Identify which cell holds the provided text, then report its [x, y] central coordinate. 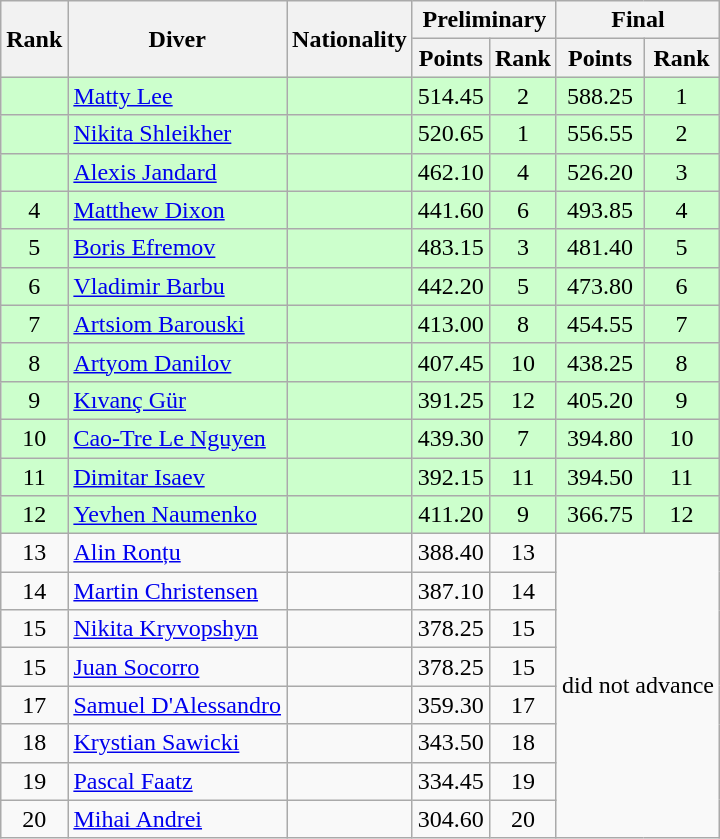
Yevhen Naumenko [178, 515]
359.30 [450, 705]
483.15 [450, 248]
388.40 [450, 553]
Vladimir Barbu [178, 286]
Matty Lee [178, 96]
334.45 [450, 781]
did not advance [638, 686]
Nikita Shleikher [178, 134]
Alexis Jandard [178, 172]
Diver [178, 39]
526.20 [600, 172]
304.60 [450, 819]
Samuel D'Alessandro [178, 705]
588.25 [600, 96]
391.25 [450, 400]
Artyom Danilov [178, 362]
Martin Christensen [178, 591]
411.20 [450, 515]
439.30 [450, 438]
343.50 [450, 743]
Alin Ronțu [178, 553]
Nationality [350, 39]
394.80 [600, 438]
Preliminary [484, 20]
405.20 [600, 400]
438.25 [600, 362]
473.80 [600, 286]
Kıvanç Gür [178, 400]
387.10 [450, 591]
366.75 [600, 515]
394.50 [600, 477]
Final [638, 20]
392.15 [450, 477]
520.65 [450, 134]
493.85 [600, 210]
Juan Socorro [178, 667]
413.00 [450, 324]
Dimitar Isaev [178, 477]
454.55 [600, 324]
Boris Efremov [178, 248]
441.60 [450, 210]
481.40 [600, 248]
514.45 [450, 96]
442.20 [450, 286]
462.10 [450, 172]
Artsiom Barouski [178, 324]
556.55 [600, 134]
407.45 [450, 362]
Pascal Faatz [178, 781]
Cao-Tre Le Nguyen [178, 438]
Matthew Dixon [178, 210]
Krystian Sawicki [178, 743]
Nikita Kryvopshyn [178, 629]
Mihai Andrei [178, 819]
